Provide the [x, y] coordinate of the cell's center where the given text is located.  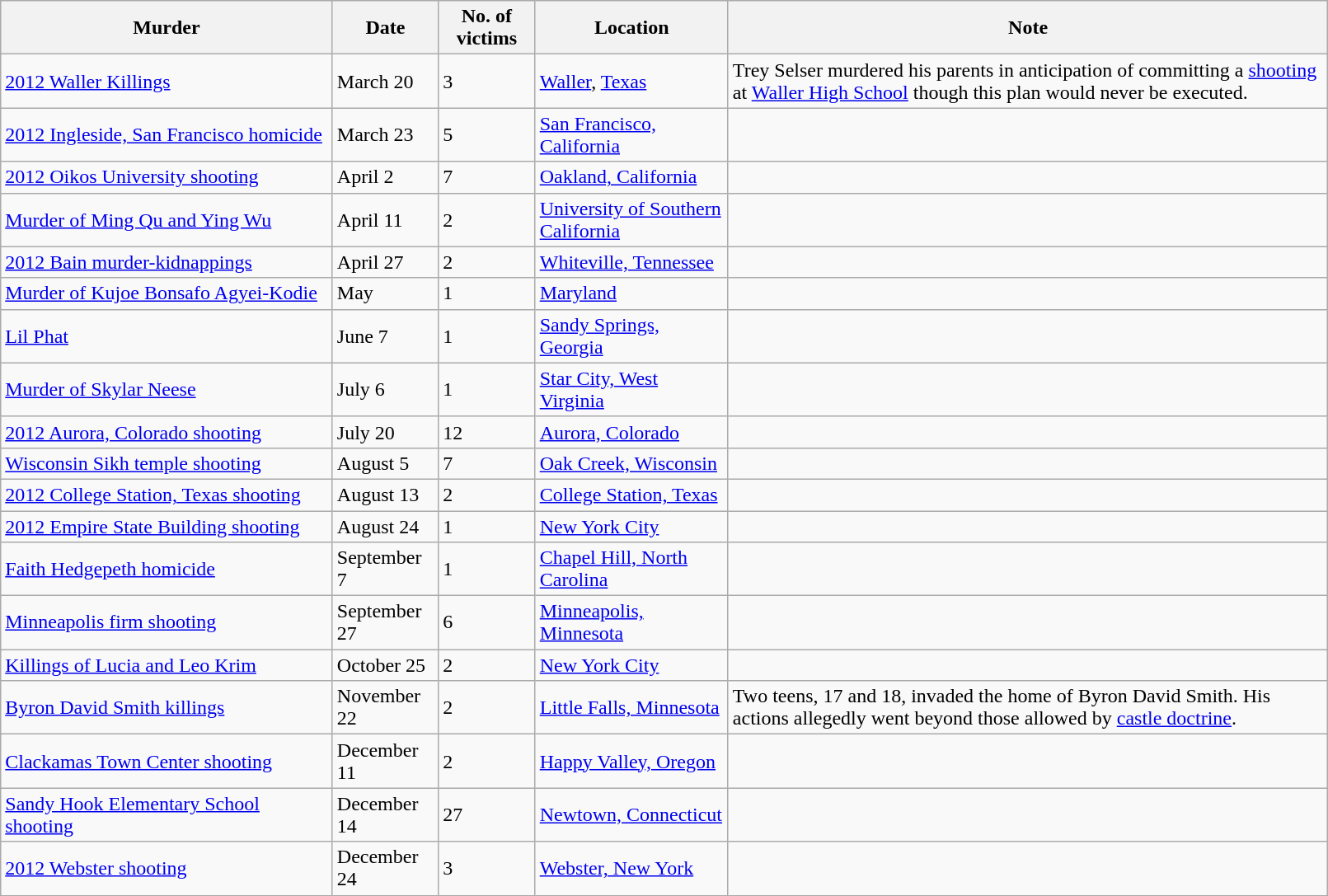
Star City, West Virginia [631, 389]
Wisconsin Sikh temple shooting [167, 463]
Location [631, 28]
San Francisco, California [631, 135]
Minneapolis firm shooting [167, 623]
December 14 [385, 814]
2012 Bain murder-kidnappings [167, 262]
Faith Hedgepeth homicide [167, 569]
6 [486, 623]
August 13 [385, 495]
Whiteville, Tennessee [631, 262]
Chapel Hill, North Carolina [631, 569]
Two teens, 17 and 18, invaded the home of Byron David Smith. His actions allegedly went beyond those allowed by castle doctrine. [1028, 707]
April 27 [385, 262]
Murder [167, 28]
12 [486, 432]
April 11 [385, 219]
Sandy Springs, Georgia [631, 336]
Clackamas Town Center shooting [167, 762]
Happy Valley, Oregon [631, 762]
December 11 [385, 762]
Minneapolis, Minnesota [631, 623]
November 22 [385, 707]
2012 Waller Killings [167, 81]
2012 Aurora, Colorado shooting [167, 432]
Murder of Ming Qu and Ying Wu [167, 219]
December 24 [385, 869]
October 25 [385, 665]
Date [385, 28]
Sandy Hook Elementary School shooting [167, 814]
2012 Empire State Building shooting [167, 527]
Newtown, Connecticut [631, 814]
Oak Creek, Wisconsin [631, 463]
Killings of Lucia and Leo Krim [167, 665]
March 23 [385, 135]
University of Southern California [631, 219]
Little Falls, Minnesota [631, 707]
June 7 [385, 336]
Oakland, California [631, 177]
Maryland [631, 293]
Aurora, Colorado [631, 432]
March 20 [385, 81]
July 6 [385, 389]
Murder of Kujoe Bonsafo Agyei-Kodie [167, 293]
Waller, Texas [631, 81]
No. of victims [486, 28]
2012 Webster shooting [167, 869]
August 24 [385, 527]
September 27 [385, 623]
April 2 [385, 177]
5 [486, 135]
Lil Phat [167, 336]
Trey Selser murdered his parents in anticipation of committing a shooting at Waller High School though this plan would never be executed. [1028, 81]
Webster, New York [631, 869]
September 7 [385, 569]
Note [1028, 28]
May [385, 293]
July 20 [385, 432]
College Station, Texas [631, 495]
2012 College Station, Texas shooting [167, 495]
August 5 [385, 463]
2012 Ingleside, San Francisco homicide [167, 135]
2012 Oikos University shooting [167, 177]
Byron David Smith killings [167, 707]
Murder of Skylar Neese [167, 389]
27 [486, 814]
